Detect which cell encompasses the target text, then output its (X, Y) center coordinate. 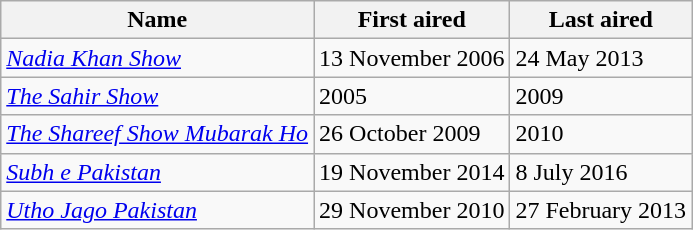
27 February 2013 (601, 210)
2010 (601, 134)
2005 (412, 96)
29 November 2010 (412, 210)
2009 (601, 96)
Utho Jago Pakistan (158, 210)
The Shareef Show Mubarak Ho (158, 134)
Nadia Khan Show (158, 58)
The Sahir Show (158, 96)
13 November 2006 (412, 58)
8 July 2016 (601, 172)
Name (158, 20)
First aired (412, 20)
26 October 2009 (412, 134)
Subh e Pakistan (158, 172)
Last aired (601, 20)
19 November 2014 (412, 172)
24 May 2013 (601, 58)
